Find where the given text appears and provide that cell's center as (x, y) coordinate. 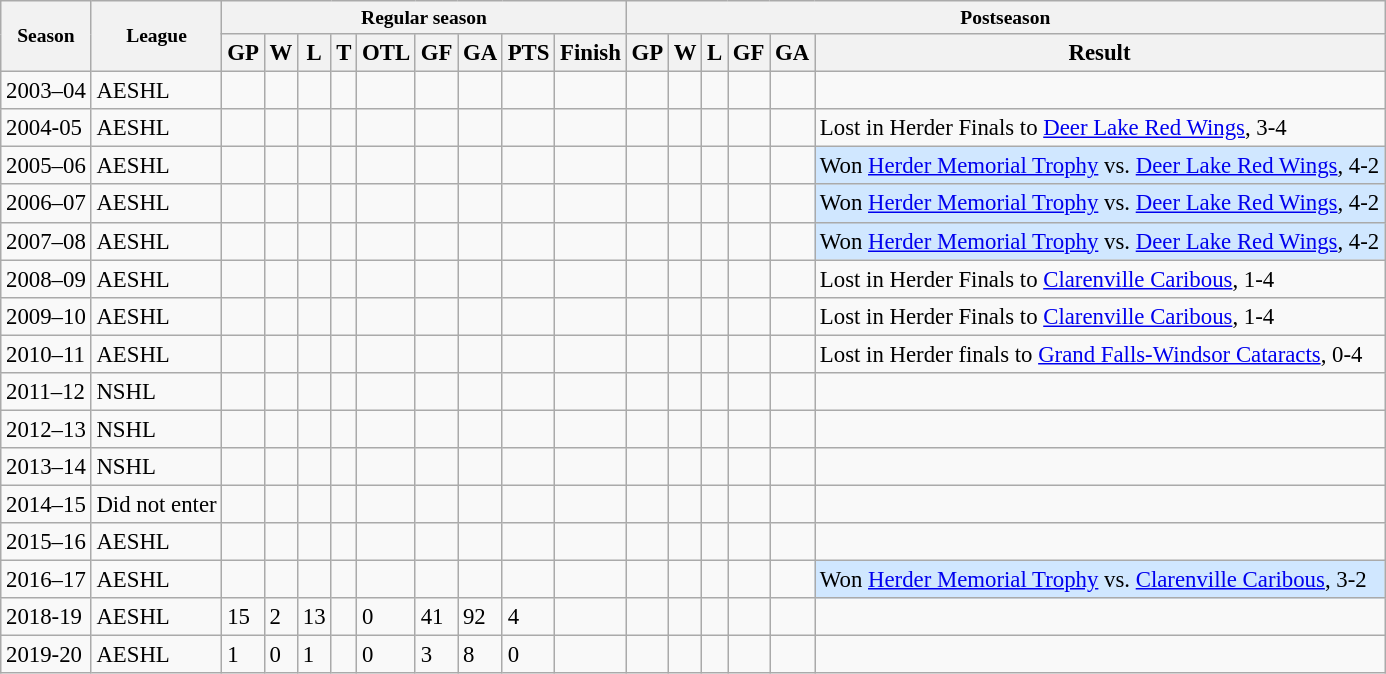
2018-19 (46, 617)
Did not enter (156, 504)
PTS (528, 53)
Finish (590, 53)
8 (480, 655)
Lost in Herder Finals to Deer Lake Red Wings, 3-4 (1100, 128)
Lost in Herder finals to Grand Falls-Windsor Cataracts, 0-4 (1100, 354)
2009–10 (46, 316)
2005–06 (46, 166)
4 (528, 617)
T (344, 53)
OTL (386, 53)
2010–11 (46, 354)
41 (436, 617)
2007–08 (46, 241)
2006–07 (46, 204)
Won Herder Memorial Trophy vs. Clarenville Caribous, 3-2 (1100, 580)
2004-05 (46, 128)
Season (46, 36)
2 (280, 617)
15 (243, 617)
2013–14 (46, 467)
2019-20 (46, 655)
Postseason (1005, 18)
92 (480, 617)
League (156, 36)
2011–12 (46, 392)
2014–15 (46, 504)
2008–09 (46, 279)
2016–17 (46, 580)
2015–16 (46, 542)
Result (1100, 53)
3 (436, 655)
2012–13 (46, 429)
2003–04 (46, 91)
Regular season (424, 18)
13 (314, 617)
